From the cell containing the given text, extract its center point as [x, y] coordinate. 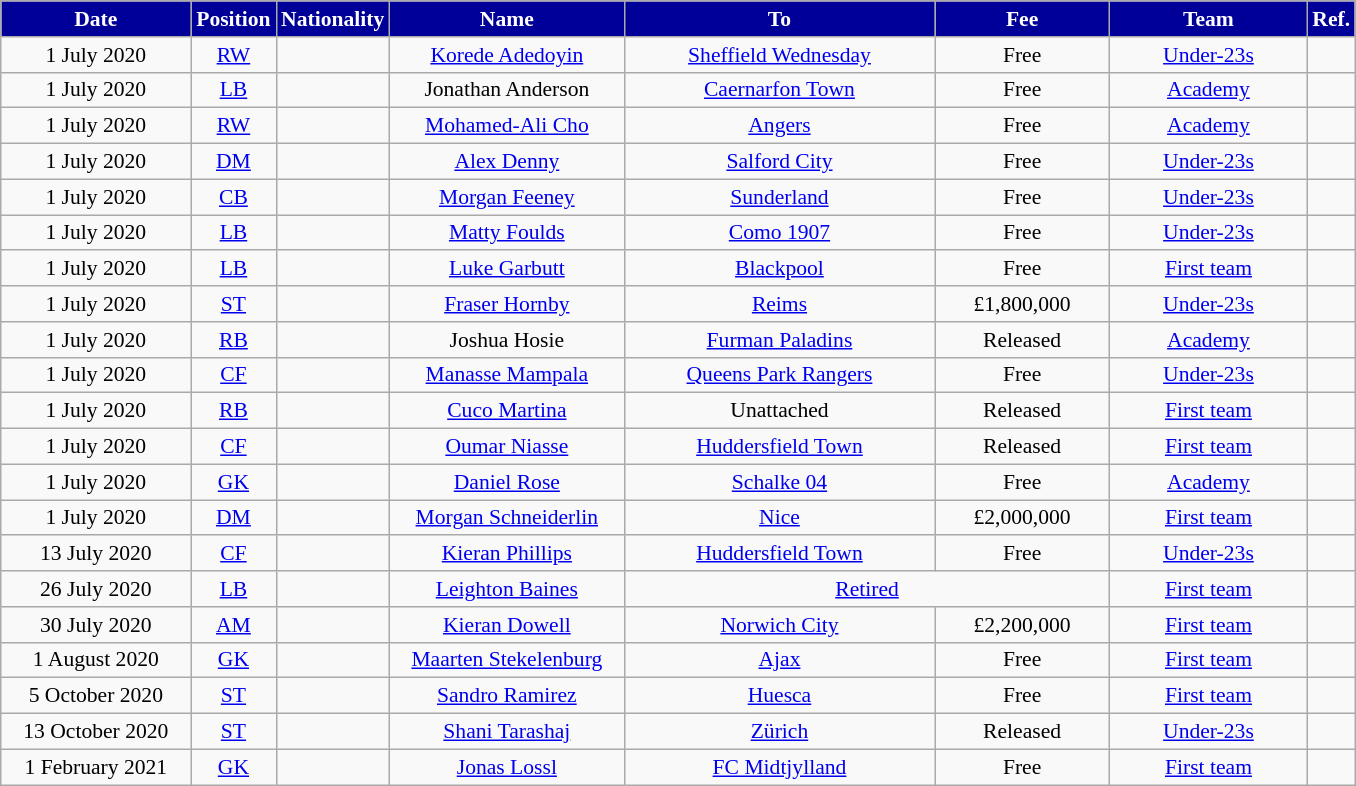
Retired [866, 589]
CB [234, 197]
Matty Foulds [506, 233]
Cuco Martina [506, 411]
Caernarfon Town [779, 90]
Kieran Dowell [506, 625]
Sunderland [779, 197]
Leighton Baines [506, 589]
Jonathan Anderson [506, 90]
13 October 2020 [96, 732]
Como 1907 [779, 233]
Angers [779, 126]
Position [234, 19]
Unattached [779, 411]
Maarten Stekelenburg [506, 660]
Zürich [779, 732]
Sandro Ramirez [506, 696]
£2,000,000 [1022, 518]
Mohamed-Ali Cho [506, 126]
Name [506, 19]
To [779, 19]
Blackpool [779, 269]
Date [96, 19]
Luke Garbutt [506, 269]
30 July 2020 [96, 625]
Shani Tarashaj [506, 732]
Daniel Rose [506, 482]
Fraser Hornby [506, 304]
Schalke 04 [779, 482]
1 February 2021 [96, 767]
Team [1209, 19]
Morgan Schneiderlin [506, 518]
Jonas Lossl [506, 767]
26 July 2020 [96, 589]
Reims [779, 304]
Fee [1022, 19]
Oumar Niasse [506, 447]
AM [234, 625]
Huesca [779, 696]
Morgan Feeney [506, 197]
5 October 2020 [96, 696]
Queens Park Rangers [779, 375]
£2,200,000 [1022, 625]
Nice [779, 518]
Nationality [332, 19]
Norwich City [779, 625]
Salford City [779, 162]
Kieran Phillips [506, 554]
Ajax [779, 660]
Sheffield Wednesday [779, 55]
Alex Denny [506, 162]
Furman Paladins [779, 340]
£1,800,000 [1022, 304]
Manasse Mampala [506, 375]
1 August 2020 [96, 660]
FC Midtjylland [779, 767]
13 July 2020 [96, 554]
Korede Adedoyin [506, 55]
Joshua Hosie [506, 340]
Ref. [1331, 19]
